Identify which cell holds the provided text, then report its (x, y) central coordinate. 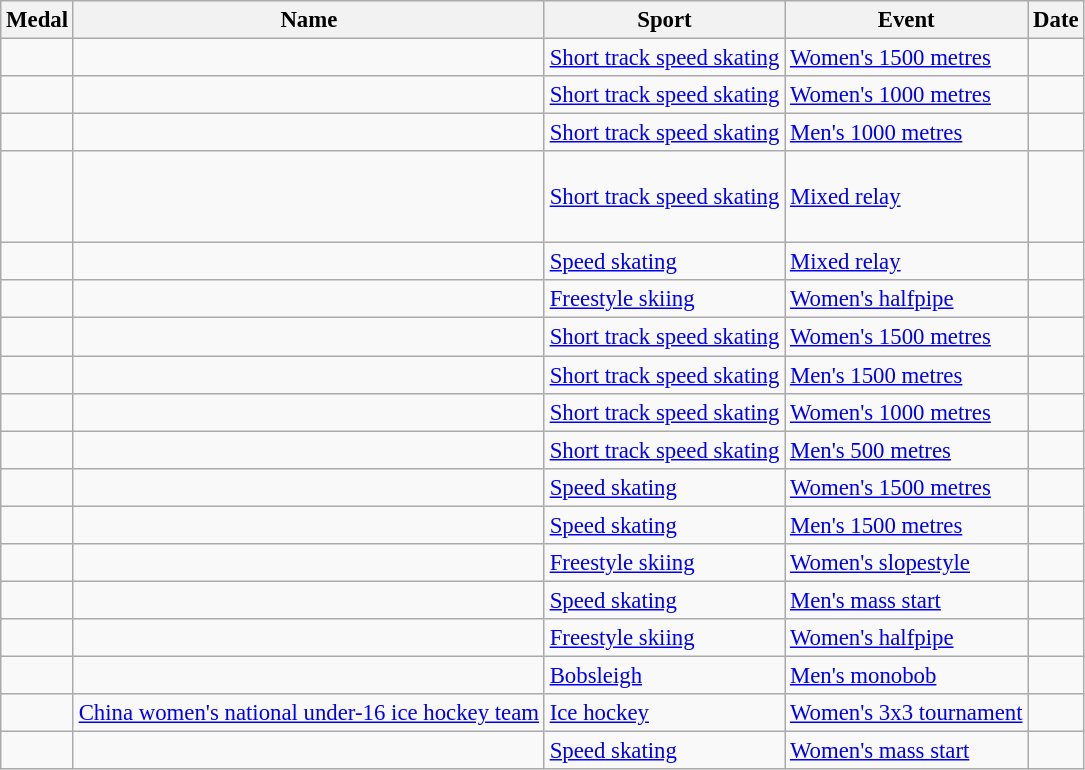
China women's national under-16 ice hockey team (308, 713)
Event (906, 20)
Bobsleigh (664, 675)
Name (308, 20)
Date (1056, 20)
Medal (38, 20)
Women's slopestyle (906, 563)
Men's 1000 metres (906, 133)
Men's 500 metres (906, 450)
Sport (664, 20)
Women's 3x3 tournament (906, 713)
Men's mass start (906, 600)
Men's monobob (906, 675)
Women's mass start (906, 751)
Ice hockey (664, 713)
